From the cell containing the given text, extract its center point as (X, Y) coordinate. 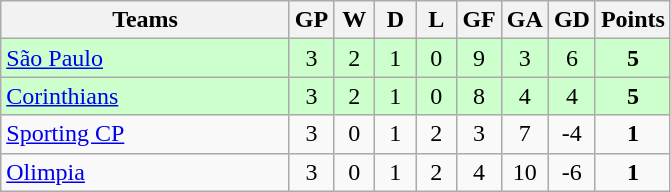
Corinthians (146, 96)
-6 (572, 172)
10 (524, 172)
-4 (572, 134)
6 (572, 58)
Olimpia (146, 172)
L (436, 20)
9 (479, 58)
Teams (146, 20)
GA (524, 20)
W (354, 20)
GP (311, 20)
GF (479, 20)
8 (479, 96)
São Paulo (146, 58)
Points (632, 20)
GD (572, 20)
D (396, 20)
7 (524, 134)
Sporting CP (146, 134)
